Capture the cell that displays the provided text and extract its (x, y) central coordinate. 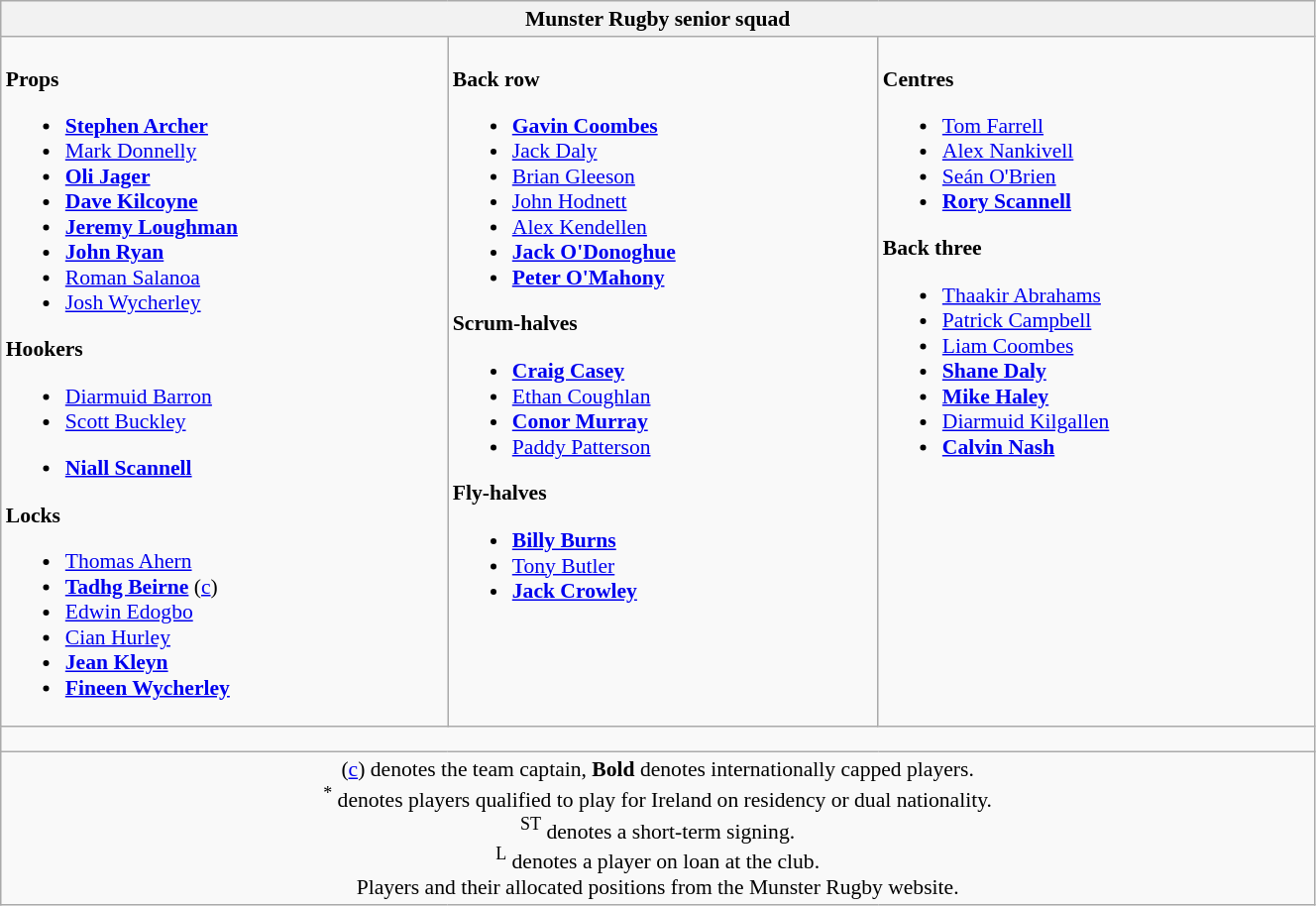
Munster Rugby senior squad (658, 19)
